Scan for the cell matching the given text and deliver its [x, y] coordinate at center. 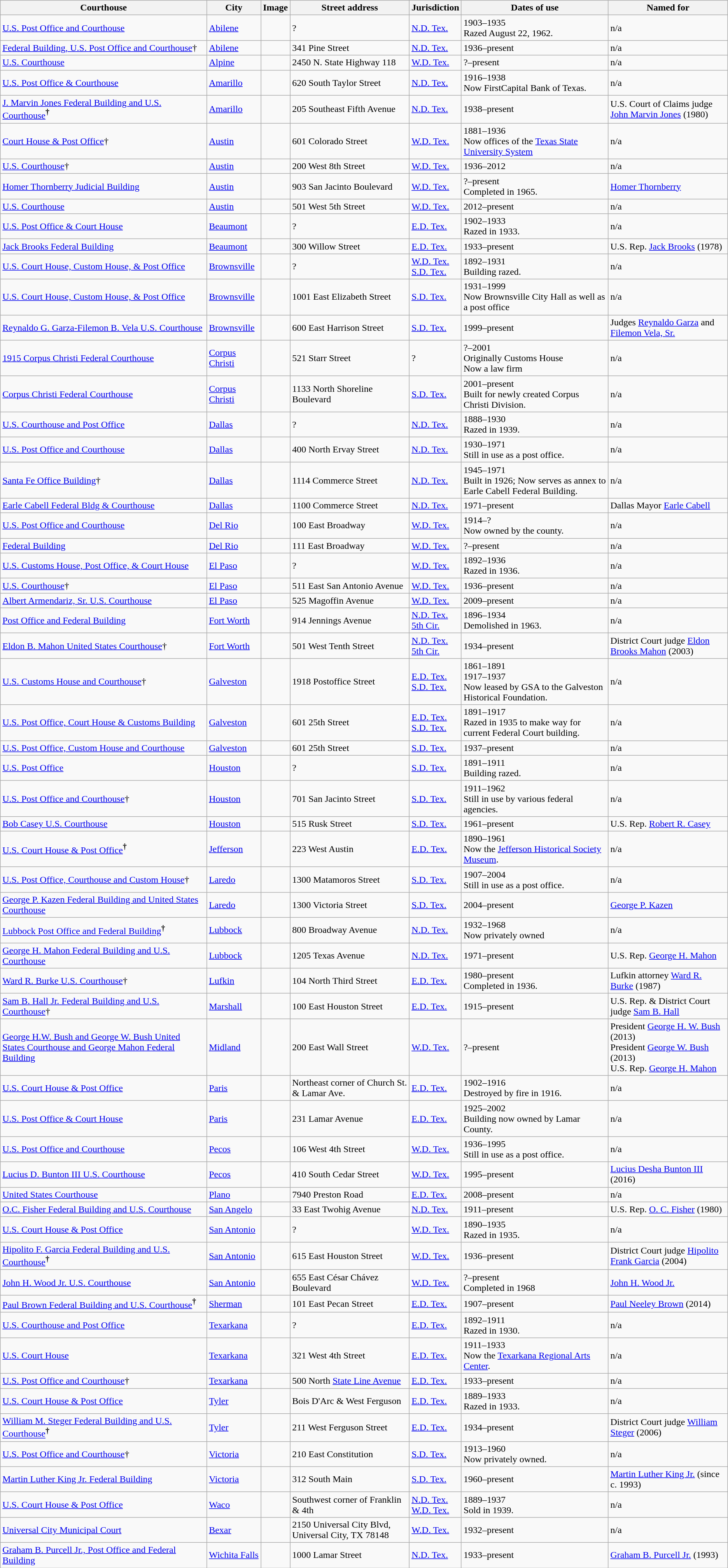
300 Willow Street [350, 246]
515 Rusk Street [350, 824]
1133 North Shoreline Boulevard [350, 394]
600 East Harrison Street [350, 327]
Bois D'Arc & West Ferguson [350, 1401]
Ward R. Burke U.S. Courthouse† [103, 981]
1114 Commerce Street [350, 480]
George H.W. Bush and George W. Bush United States Courthouse and George Mahon Federal Building [103, 1047]
1932–present [535, 1530]
210 East Constitution [350, 1454]
1980–presentCompleted in 1936. [535, 981]
903 San Jacinto Boulevard [350, 187]
223 West Austin [350, 849]
1913–1960Now privately owned. [535, 1454]
Judges Reynaldo Garza and Filemon Vela, Sr. [668, 327]
Bexar [234, 1530]
1890–1935Razed in 1935. [535, 1229]
Graham B. Purcell Jr., Post Office and Federal Building [103, 1556]
1936–2012 [535, 166]
1937–present [535, 748]
Martin Luther King Jr. (since c. 1993) [668, 1479]
2450 N. State Highway 118 [350, 63]
800 Broadway Avenue [350, 931]
William M. Steger Federal Building and U.S. Courthouse† [103, 1428]
104 North Third Street [350, 981]
231 Lamar Avenue [350, 1119]
1911–present [535, 1209]
Lucius Desha Bunton III (2016) [668, 1175]
Court House & Post Office† [103, 141]
United States Courthouse [103, 1194]
John H. Wood Jr. [668, 1283]
District Court judge Eldon Brooks Mahon (2003) [668, 646]
1961–present [535, 824]
1890–1961Now the Jefferson Historical Society Museum. [535, 849]
Sam B. Hall Jr. Federal Building and U.S. Courthouse† [103, 1006]
2012–present [535, 206]
655 East César Chávez Boulevard [350, 1283]
Martin Luther King Jr. Federal Building [103, 1479]
Waco [234, 1504]
410 South Cedar Street [350, 1175]
U.S. Rep. O. C. Fisher (1980) [668, 1209]
Named for [668, 8]
Federal Building, U.S. Post Office and Courthouse† [103, 48]
321 West 4th Street [350, 1356]
211 West Ferguson Street [350, 1428]
1300 Victoria Street [350, 905]
1936–1995Still in use as a post office. [535, 1149]
Marshall [234, 1006]
Image [275, 8]
1903–1935Razed August 22, 1962. [535, 28]
Lufkin [234, 981]
1205 Texas Avenue [350, 955]
1916–1938Now FirstCapital Bank of Texas. [535, 82]
George H. Mahon Federal Building and U.S. Courthouse [103, 955]
1881–1936Now offices of the Texas State University System [535, 141]
100 East Broadway [350, 526]
101 East Pecan Street [350, 1304]
1000 Lamar Street [350, 1556]
1100 Commerce Street [350, 505]
Dates of use [535, 8]
2008–present [535, 1194]
601 Colorado Street [350, 141]
Homer Thornberry Judicial Building [103, 187]
Alpine [234, 63]
Lubbock Post Office and Federal Building† [103, 931]
Dallas Mayor Earle Cabell [668, 505]
200 East Wall Street [350, 1047]
1915 Corpus Christi Federal Courthouse [103, 358]
U.S. Court House [103, 1356]
Paul Brown Federal Building and U.S. Courthouse† [103, 1304]
1911–1962Still in use by various federal agencies. [535, 798]
Paul Neeley Brown (2014) [668, 1304]
District Court judge Hipolito Frank Garcia (2004) [668, 1256]
Southwest corner of Franklin & 4th [350, 1504]
Reynaldo G. Garza-Filemon B. Vela U.S. Courthouse [103, 327]
400 North Ervay Street [350, 449]
511 East San Antonio Avenue [350, 586]
521 Starr Street [350, 358]
Albert Armendariz, Sr. U.S. Courthouse [103, 601]
George P. Kazen Federal Building and United States Courthouse [103, 905]
Sherman [234, 1304]
U.S. Post Office, Custom House and Courthouse [103, 748]
U.S. Customs House and Courthouse† [103, 682]
U.S. Court of Claims judge John Marvin Jones (1980) [668, 109]
District Court judge William Steger (2006) [668, 1428]
Plano [234, 1194]
U.S. Customs House, Post Office, & Court House [103, 566]
Universal City Municipal Court [103, 1530]
1925–2002Building now owned by Lamar County. [535, 1119]
1931–1999Now Brownsville City Hall as well as a post office [535, 297]
U.S. Post Office [103, 768]
U.S. Post Office, Court House & Customs Building [103, 723]
Northeast corner of Church St. & Lamar Ave. [350, 1088]
701 San Jacinto Street [350, 798]
1999–present [535, 327]
City [234, 8]
1914–?Now owned by the county. [535, 526]
Wichita Falls [234, 1556]
Graham B. Purcell Jr. (1993) [668, 1556]
1911–1933Now the Texarkana Regional Arts Center. [535, 1356]
1891–1917Razed in 1935 to make way for current Federal Court building. [535, 723]
1945–1971Built in 1926; Now serves as annex to Earle Cabell Federal Building. [535, 480]
615 East Houston Street [350, 1256]
1938–present [535, 109]
1861–18911917–1937Now leased by GSA to the Galveston Historical Foundation. [535, 682]
2009–present [535, 601]
1902–1933Razed in 1933. [535, 226]
Federal Building [103, 546]
John H. Wood Jr. U.S. Courthouse [103, 1283]
U.S. Rep. George H. Mahon [668, 955]
Hipolito F. Garcia Federal Building and U.S. Courthouse† [103, 1256]
1995–present [535, 1175]
1907–present [535, 1304]
2001–presentBuilt for newly created Corpus Christi Division. [535, 394]
501 West Tenth Street [350, 646]
1892–1911Razed in 1930. [535, 1325]
1932–1968Now privately owned [535, 931]
George P. Kazen [668, 905]
Bob Casey U.S. Courthouse [103, 824]
1888–1930Razed in 1939. [535, 424]
Eldon B. Mahon United States Courthouse† [103, 646]
Jack Brooks Federal Building [103, 246]
500 North State Line Avenue [350, 1381]
Courthouse [103, 8]
1907–2004Still in use as a post office. [535, 879]
200 West 8th Street [350, 166]
501 West 5th Street [350, 206]
Homer Thornberry [668, 187]
111 East Broadway [350, 546]
Earle Cabell Federal Bldg & Courthouse [103, 505]
2004–present [535, 905]
Midland [234, 1047]
1889–1933Razed in 1933. [535, 1401]
Jefferson [234, 849]
100 East Houston Street [350, 1006]
Jurisdiction [436, 8]
2150 Universal City Blvd, Universal City, TX 78148 [350, 1530]
312 South Main [350, 1479]
1915–present [535, 1006]
?–2001Originally Customs HouseNow a law firm [535, 358]
Corpus Christi Federal Courthouse [103, 394]
1892–1936Razed in 1936. [535, 566]
1892–1931Building razed. [535, 267]
U.S. Post Office, Courthouse and Custom House† [103, 879]
1896–1934Demolished in 1963. [535, 620]
U.S. Rep. & District Court judge Sam B. Hall [668, 1006]
J. Marvin Jones Federal Building and U.S. Courthouse† [103, 109]
1918 Postoffice Street [350, 682]
1960–present [535, 1479]
914 Jennings Avenue [350, 620]
1930–1971Still in use as a post office. [535, 449]
?–presentCompleted in 1965. [535, 187]
1300 Matamoros Street [350, 879]
106 West 4th Street [350, 1149]
President George H. W. Bush (2013)President George W. Bush (2013)U.S. Rep. George H. Mahon [668, 1047]
525 Magoffin Avenue [350, 601]
San Angelo [234, 1209]
Lucius D. Bunton III U.S. Courthouse [103, 1175]
1001 East Elizabeth Street [350, 297]
N.D. Tex.W.D. Tex. [436, 1504]
Santa Fe Office Building† [103, 480]
U.S. Post Office & Courthouse [103, 82]
U.S. Rep. Robert R. Casey [668, 824]
620 South Taylor Street [350, 82]
1902–1916Destroyed by fire in 1916. [535, 1088]
Lufkin attorney Ward R. Burke (1987) [668, 981]
U.S. Rep. Jack Brooks (1978) [668, 246]
33 East Twohig Avenue [350, 1209]
O.C. Fisher Federal Building and U.S. Courthouse [103, 1209]
205 Southeast Fifth Avenue [350, 109]
1891–1911Building razed. [535, 768]
U.S. Court House & Post Office† [103, 849]
?–presentCompleted in 1968 [535, 1283]
7940 Preston Road [350, 1194]
Street address [350, 8]
W.D. Tex.S.D. Tex. [436, 267]
1889–1937Sold in 1939. [535, 1504]
Post Office and Federal Building [103, 620]
341 Pine Street [350, 48]
